Return the (x, y) coordinate for the center point of the cell that contains the specified text.  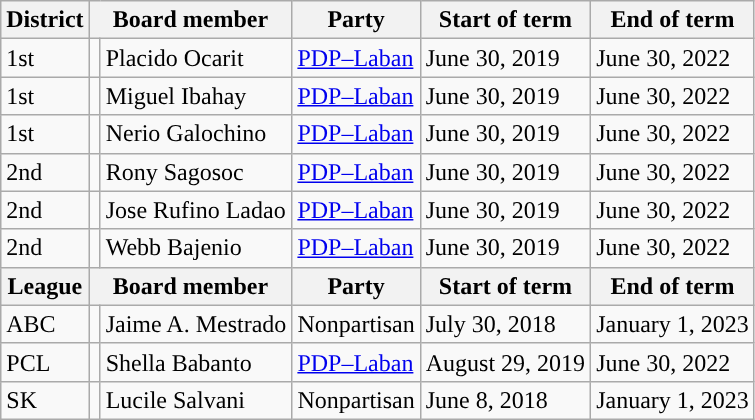
Placido Ocarit (196, 58)
ABC (45, 324)
July 30, 2018 (505, 324)
League (45, 286)
PCL (45, 362)
District (45, 20)
Shella Babanto (196, 362)
Jose Rufino Ladao (196, 210)
SK (45, 400)
Miguel Ibahay (196, 96)
June 8, 2018 (505, 400)
Webb Bajenio (196, 248)
Lucile Salvani (196, 400)
Jaime A. Mestrado (196, 324)
Rony Sagosoc (196, 172)
Nerio Galochino (196, 134)
August 29, 2019 (505, 362)
